Search for the cell housing the specified text and yield its (x, y) center coordinate. 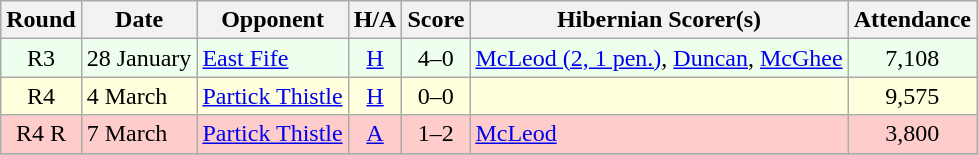
McLeod (2, 1 pen.), Duncan, McGhee (659, 58)
Date (139, 20)
3,800 (912, 134)
R4 R (41, 134)
1–2 (436, 134)
A (375, 134)
McLeod (659, 134)
R3 (41, 58)
7,108 (912, 58)
R4 (41, 96)
Hibernian Scorer(s) (659, 20)
28 January (139, 58)
9,575 (912, 96)
Score (436, 20)
7 March (139, 134)
Attendance (912, 20)
4 March (139, 96)
0–0 (436, 96)
H/A (375, 20)
Opponent (272, 20)
East Fife (272, 58)
Round (41, 20)
4–0 (436, 58)
